Detect which cell encompasses the target text, then output its [X, Y] center coordinate. 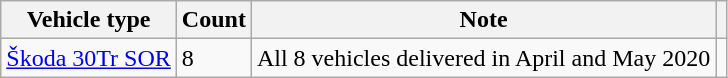
8 [214, 58]
Note [483, 20]
Škoda 30Tr SOR [89, 58]
Vehicle type [89, 20]
All 8 vehicles delivered in April and May 2020 [483, 58]
Count [214, 20]
